From the cell containing the given text, extract its center point as (x, y) coordinate. 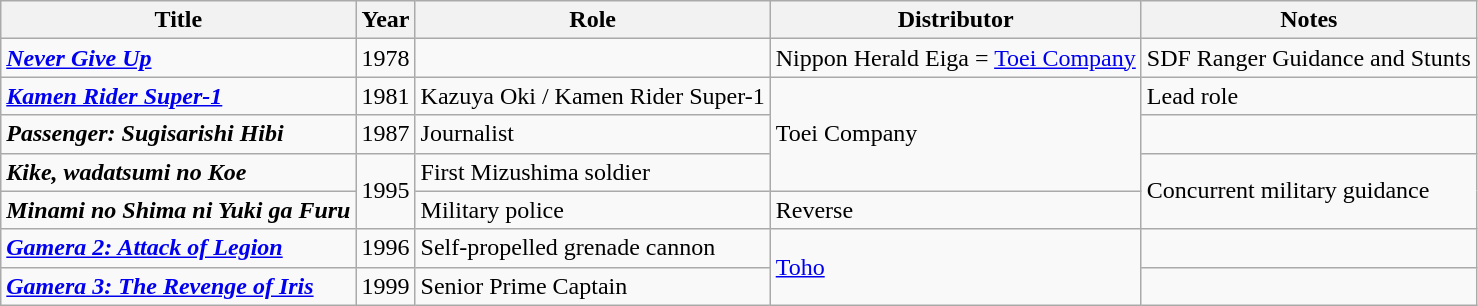
Gamera 3: The Revenge of Iris (178, 286)
Year (386, 20)
Senior Prime Captain (592, 286)
Never Give Up (178, 58)
Concurrent military guidance (1308, 191)
Title (178, 20)
Lead role (1308, 96)
Reverse (956, 210)
Kamen Rider Super-1 (178, 96)
1995 (386, 191)
Toei Company (956, 134)
First Mizushima soldier (592, 172)
1981 (386, 96)
Gamera 2: Attack of Legion (178, 248)
Kike, wadatsumi no Koe (178, 172)
Minami no Shima ni Yuki ga Furu (178, 210)
Toho (956, 267)
SDF Ranger Guidance and Stunts (1308, 58)
1978 (386, 58)
1996 (386, 248)
Passenger: Sugisarishi Hibi (178, 134)
Distributor (956, 20)
Journalist (592, 134)
Self-propelled grenade cannon (592, 248)
Military police (592, 210)
Kazuya Oki / Kamen Rider Super-1 (592, 96)
Role (592, 20)
1987 (386, 134)
1999 (386, 286)
Notes (1308, 20)
Nippon Herald Eiga = Toei Company (956, 58)
